Determine the [X, Y] coordinate at the center of the cell enclosing the given text.  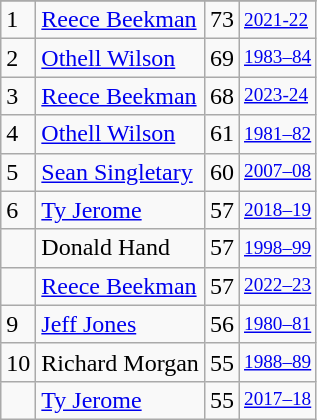
69 [222, 58]
2023-24 [277, 96]
2022–23 [277, 286]
1 [18, 20]
1988–89 [277, 362]
1980–81 [277, 324]
2017–18 [277, 400]
56 [222, 324]
2021-22 [277, 20]
Sean Singletary [120, 172]
1998–99 [277, 248]
6 [18, 210]
4 [18, 134]
Jeff Jones [120, 324]
5 [18, 172]
2018–19 [277, 210]
1981–82 [277, 134]
Richard Morgan [120, 362]
Donald Hand [120, 248]
3 [18, 96]
68 [222, 96]
60 [222, 172]
10 [18, 362]
9 [18, 324]
2007–08 [277, 172]
1983–84 [277, 58]
2 [18, 58]
73 [222, 20]
61 [222, 134]
